Determine the [x, y] coordinate at the center of the cell enclosing the given text.  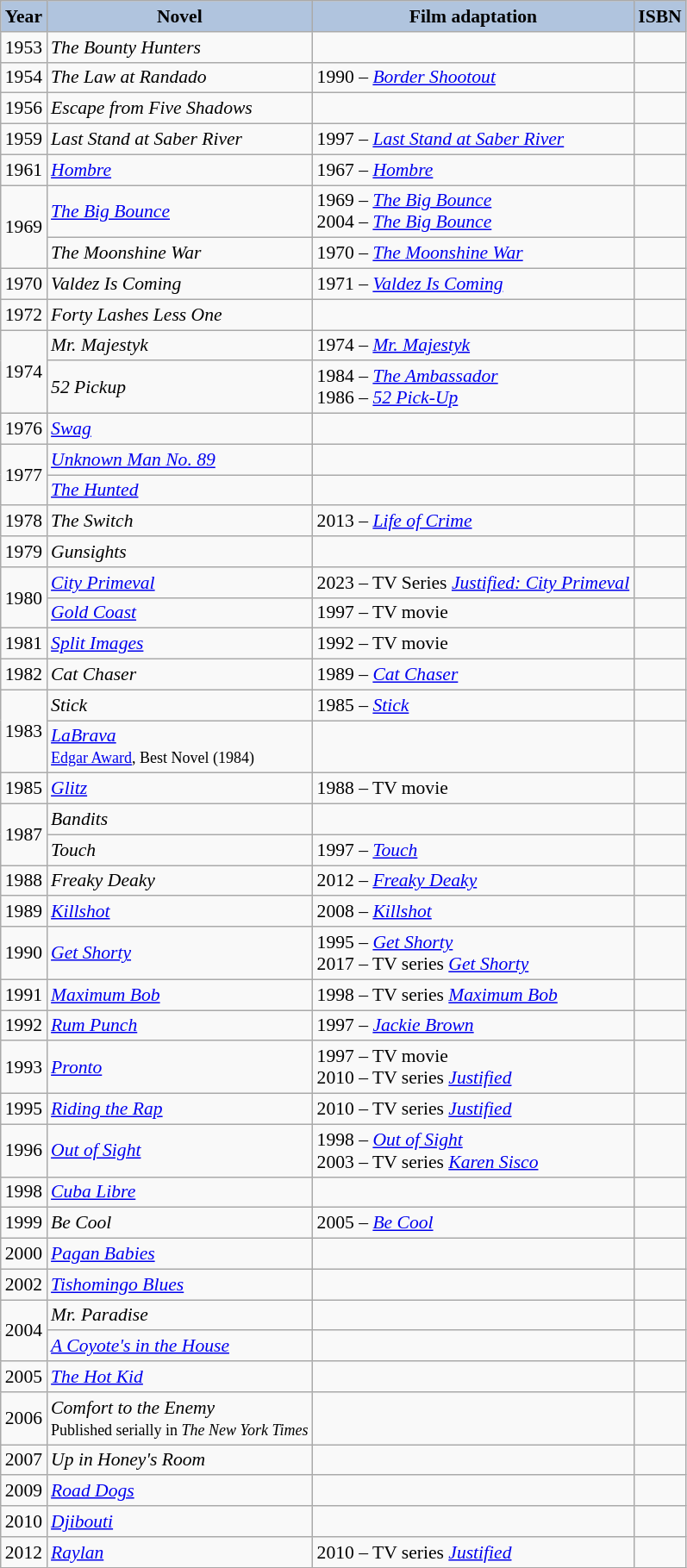
Cat Chaser [179, 675]
1995 – Get Shorty2017 – TV series Get Shorty [474, 953]
1980 [24, 598]
The Law at Randado [179, 78]
Mr. Paradise [179, 1315]
1982 [24, 675]
1979 [24, 552]
2004 [24, 1331]
1967 – Hombre [474, 170]
2006 [24, 1419]
1995 [24, 1109]
1971 – Valdez Is Coming [474, 284]
Comfort to the Enemy Published serially in The New York Times [179, 1419]
1961 [24, 170]
Glitz [179, 789]
1974 [24, 372]
Djibouti [179, 1521]
1987 [24, 834]
Out of Sight [179, 1150]
1993 [24, 1067]
2002 [24, 1284]
2000 [24, 1254]
Pagan Babies [179, 1254]
The Big Bounce [179, 212]
1970 [24, 284]
1997 – Jackie Brown [474, 1026]
ISBN [660, 16]
Be Cool [179, 1223]
Gunsights [179, 552]
1988 – TV movie [474, 789]
Road Dogs [179, 1491]
Unknown Man No. 89 [179, 459]
1989 [24, 912]
1990 – Border Shootout [474, 78]
Up in Honey's Room [179, 1460]
1997 – TV movie [474, 613]
City Primeval [179, 583]
1954 [24, 78]
2012 [24, 1552]
1959 [24, 140]
Last Stand at Saber River [179, 140]
Riding the Rap [179, 1109]
1977 [24, 474]
52 Pickup [179, 388]
The Bounty Hunters [179, 47]
2008 – Killshot [474, 912]
Bandits [179, 820]
1978 [24, 522]
1985 – Stick [474, 705]
1969 [24, 228]
1989 – Cat Chaser [474, 675]
The Moonshine War [179, 253]
Hombre [179, 170]
2023 – TV Series Justified: City Primeval [474, 583]
1985 [24, 789]
1996 [24, 1150]
1997 – Touch [474, 850]
1972 [24, 315]
Killshot [179, 912]
2009 [24, 1491]
1953 [24, 47]
Raylan [179, 1552]
1992 – TV movie [474, 644]
Novel [179, 16]
1999 [24, 1223]
1984 – The Ambassador1986 – 52 Pick-Up [474, 388]
1969 – The Big Bounce 2004 – The Big Bounce [474, 212]
2005 – Be Cool [474, 1223]
1990 [24, 953]
The Hunted [179, 490]
1997 – Last Stand at Saber River [474, 140]
1956 [24, 109]
1988 [24, 881]
1976 [24, 429]
1970 – The Moonshine War [474, 253]
1974 – Mr. Majestyk [474, 346]
1983 [24, 731]
Pronto [179, 1067]
1997 – TV movie2010 – TV series Justified [474, 1067]
2012 – Freaky Deaky [474, 881]
Freaky Deaky [179, 881]
Mr. Majestyk [179, 346]
Touch [179, 850]
Get Shorty [179, 953]
1998 [24, 1192]
1981 [24, 644]
1998 – Out of Sight 2003 – TV series Karen Sisco [474, 1150]
Tishomingo Blues [179, 1284]
Rum Punch [179, 1026]
LaBrava Edgar Award, Best Novel (1984) [179, 747]
Gold Coast [179, 613]
The Switch [179, 522]
Cuba Libre [179, 1192]
Split Images [179, 644]
The Hot Kid [179, 1377]
2007 [24, 1460]
Stick [179, 705]
1998 – TV series Maximum Bob [474, 995]
Forty Lashes Less One [179, 315]
Year [24, 16]
1991 [24, 995]
Maximum Bob [179, 995]
Swag [179, 429]
1992 [24, 1026]
2005 [24, 1377]
Valdez Is Coming [179, 284]
Escape from Five Shadows [179, 109]
2013 – Life of Crime [474, 522]
Film adaptation [474, 16]
A Coyote's in the House [179, 1346]
2010 [24, 1521]
